Pinpoint the cell where the given text exists, returning its [x, y] midpoint coordinate. 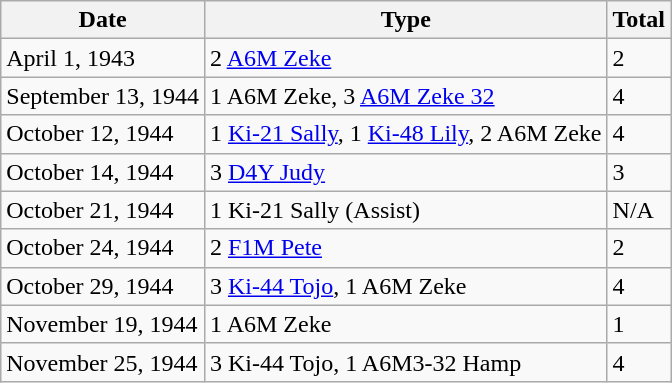
Total [639, 20]
1 [639, 324]
1 A6M Zeke, 3 A6M Zeke 32 [406, 96]
1 A6M Zeke [406, 324]
October 14, 1944 [103, 172]
October 12, 1944 [103, 134]
April 1, 1943 [103, 58]
November 25, 1944 [103, 362]
Date [103, 20]
3 [639, 172]
3 Ki-44 Tojo, 1 A6M Zeke [406, 286]
3 D4Y Judy [406, 172]
2 A6M Zeke [406, 58]
October 29, 1944 [103, 286]
September 13, 1944 [103, 96]
N/A [639, 210]
1 Ki-21 Sally, 1 Ki-48 Lily, 2 A6M Zeke [406, 134]
November 19, 1944 [103, 324]
October 21, 1944 [103, 210]
Type [406, 20]
3 Ki-44 Tojo, 1 A6M3-32 Hamp [406, 362]
2 F1M Pete [406, 248]
1 Ki-21 Sally (Assist) [406, 210]
October 24, 1944 [103, 248]
